Extract the (x, y) coordinate from the center of the cell holding the provided text.  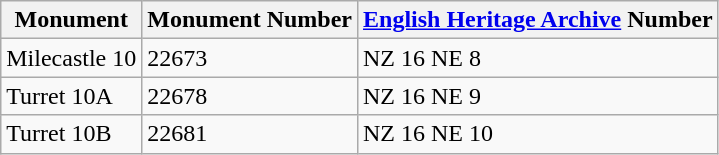
Milecastle 10 (72, 58)
NZ 16 NE 10 (538, 134)
Turret 10A (72, 96)
22673 (250, 58)
English Heritage Archive Number (538, 20)
Turret 10B (72, 134)
22678 (250, 96)
Monument Number (250, 20)
NZ 16 NE 8 (538, 58)
Monument (72, 20)
22681 (250, 134)
NZ 16 NE 9 (538, 96)
